Identify which cell holds the provided text, then report its (x, y) central coordinate. 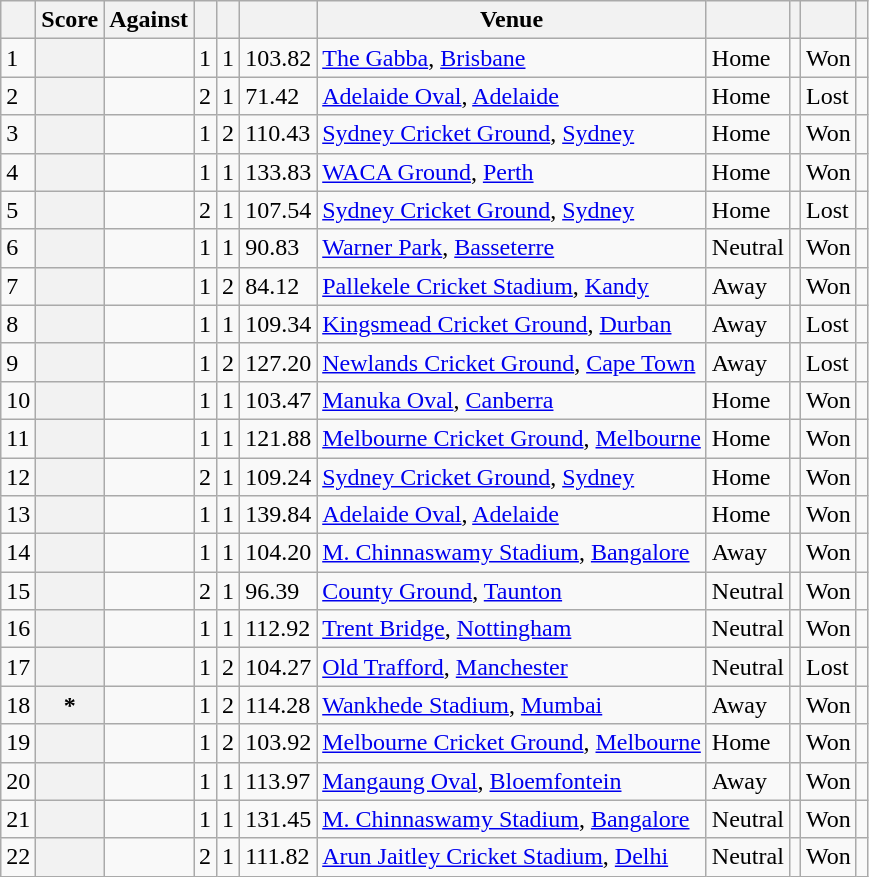
Score (70, 20)
Wankhede Stadium, Mumbai (512, 705)
Newlands Cricket Ground, Cape Town (512, 362)
Pallekele Cricket Stadium, Kandy (512, 286)
Kingsmead Cricket Ground, Durban (512, 324)
103.92 (278, 743)
90.83 (278, 248)
5 (18, 210)
104.27 (278, 667)
4 (18, 172)
96.39 (278, 591)
20 (18, 781)
110.43 (278, 134)
103.82 (278, 58)
107.54 (278, 210)
Venue (512, 20)
84.12 (278, 286)
Against (149, 20)
Warner Park, Basseterre (512, 248)
Mangaung Oval, Bloemfontein (512, 781)
15 (18, 591)
The Gabba, Brisbane (512, 58)
10 (18, 400)
* (70, 705)
111.82 (278, 857)
Manuka Oval, Canberra (512, 400)
12 (18, 477)
113.97 (278, 781)
7 (18, 286)
104.20 (278, 553)
9 (18, 362)
21 (18, 819)
109.24 (278, 477)
22 (18, 857)
Trent Bridge, Nottingham (512, 629)
133.83 (278, 172)
109.34 (278, 324)
11 (18, 438)
103.47 (278, 400)
17 (18, 667)
127.20 (278, 362)
County Ground, Taunton (512, 591)
6 (18, 248)
Old Trafford, Manchester (512, 667)
71.42 (278, 96)
WACA Ground, Perth (512, 172)
139.84 (278, 515)
3 (18, 134)
131.45 (278, 819)
112.92 (278, 629)
Arun Jaitley Cricket Stadium, Delhi (512, 857)
114.28 (278, 705)
18 (18, 705)
19 (18, 743)
16 (18, 629)
13 (18, 515)
8 (18, 324)
14 (18, 553)
121.88 (278, 438)
